For the text-containing cell, return its midpoint in (x, y) coordinate format. 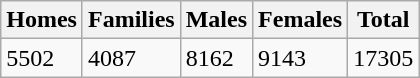
4087 (131, 58)
17305 (384, 58)
5502 (42, 58)
Homes (42, 20)
Total (384, 20)
8162 (216, 58)
Families (131, 20)
9143 (300, 58)
Males (216, 20)
Females (300, 20)
